For the text-containing cell, return its midpoint in [x, y] coordinate format. 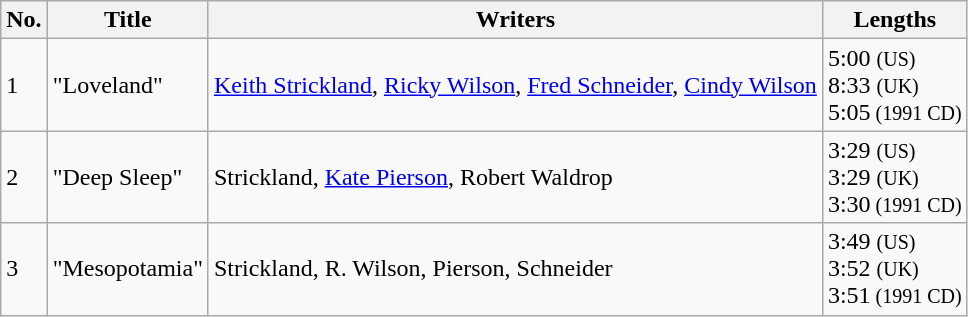
Writers [515, 20]
1 [24, 85]
3:49 (US)3:52 (UK)3:51 (1991 CD) [894, 269]
5:00 (US)8:33 (UK)5:05 (1991 CD) [894, 85]
3 [24, 269]
2 [24, 177]
"Mesopotamia" [128, 269]
"Loveland" [128, 85]
Keith Strickland, Ricky Wilson, Fred Schneider, Cindy Wilson [515, 85]
"Deep Sleep" [128, 177]
No. [24, 20]
3:29 (US)3:29 (UK)3:30 (1991 CD) [894, 177]
Lengths [894, 20]
Strickland, Kate Pierson, Robert Waldrop [515, 177]
Strickland, R. Wilson, Pierson, Schneider [515, 269]
Title [128, 20]
